Identify which cell holds the provided text, then report its (x, y) central coordinate. 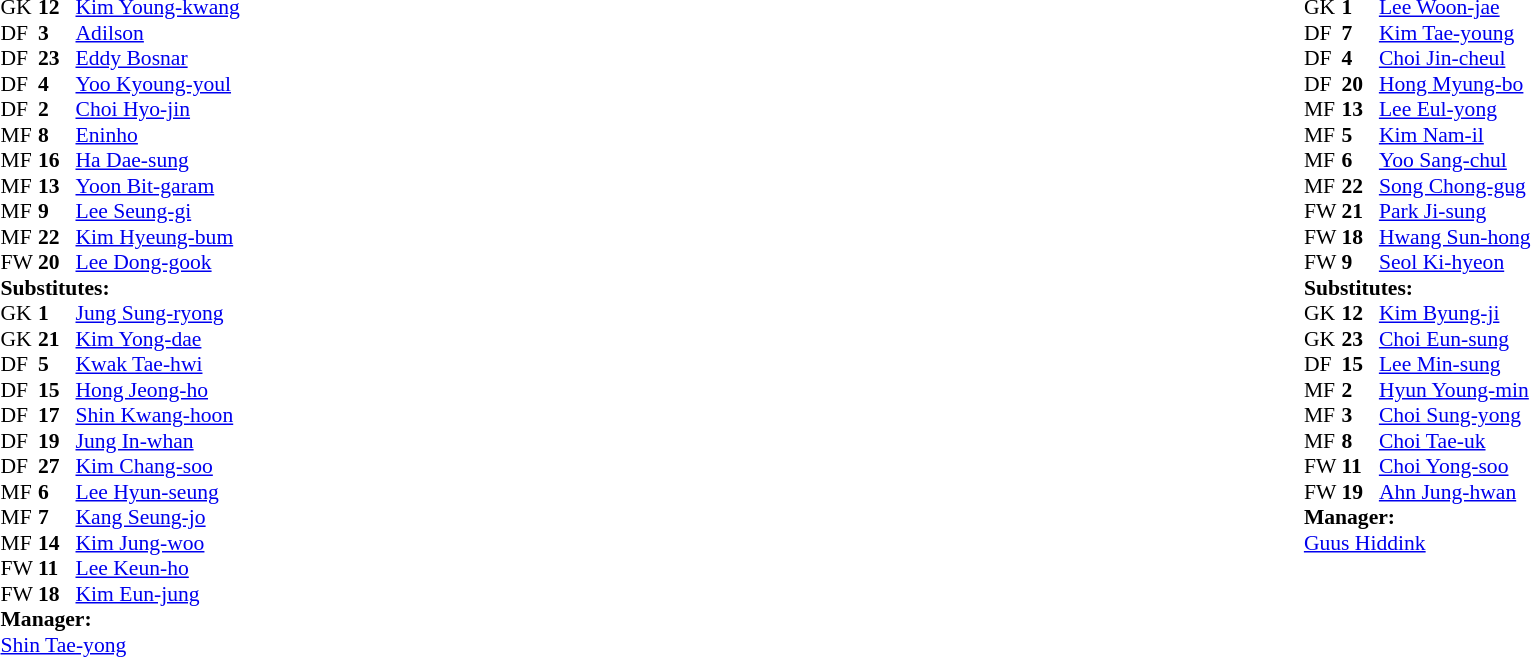
17 (57, 415)
Yoo Kyoung-youl (158, 84)
Kim Eun-jung (158, 594)
Kim Byung-ji (1455, 313)
Ahn Jung-hwan (1455, 492)
Jung In-whan (158, 441)
Lee Eul-yong (1455, 109)
Hwang Sun-hong (1455, 237)
Shin Kwang-hoon (158, 415)
Hong Myung-bo (1455, 84)
Guus Hiddink (1418, 543)
Choi Tae-uk (1455, 441)
Hong Jeong-ho (158, 390)
Lee Hyun-seung (158, 492)
12 (1360, 313)
Seol Ki-hyeon (1455, 263)
Jung Sung-ryong (158, 313)
Lee Seung-gi (158, 211)
Kang Seung-jo (158, 517)
27 (57, 467)
Song Chong-gug (1455, 186)
Park Ji-sung (1455, 211)
Choi Sung-yong (1455, 415)
Kim Nam-il (1455, 135)
Lee Dong-gook (158, 263)
Choi Jin-cheul (1455, 59)
Choi Yong-soo (1455, 467)
1 (57, 313)
Kim Hyeung-bum (158, 237)
Kim Chang-soo (158, 467)
Yoon Bit-garam (158, 186)
Lee Keun-ho (158, 569)
Eddy Bosnar (158, 59)
Kim Yong-dae (158, 339)
Hyun Young-min (1455, 390)
Eninho (158, 135)
Lee Min-sung (1455, 365)
Kim Jung-woo (158, 543)
Choi Hyo-jin (158, 109)
Kwak Tae-hwi (158, 365)
Kim Tae-young (1455, 33)
14 (57, 543)
Adilson (158, 33)
16 (57, 161)
Yoo Sang-chul (1455, 161)
Choi Eun-sung (1455, 339)
Ha Dae-sung (158, 161)
